Search for the cell housing the specified text and yield its (X, Y) center coordinate. 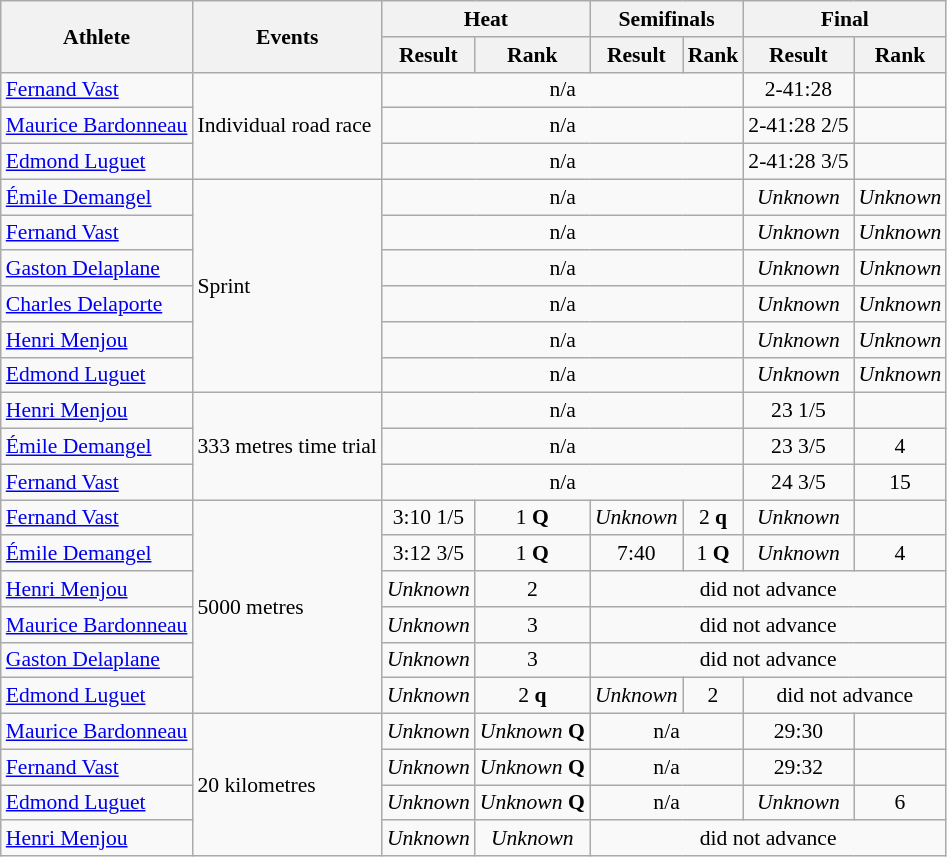
Athlete (97, 36)
333 metres time trial (286, 446)
29:30 (798, 732)
20 kilometres (286, 785)
Individual road race (286, 126)
2-41:28 3/5 (798, 162)
Sprint (286, 286)
Final (844, 19)
Heat (486, 19)
Events (286, 36)
29:32 (798, 767)
23 3/5 (798, 447)
15 (900, 482)
7:40 (636, 554)
23 1/5 (798, 411)
3:12 3/5 (428, 554)
2-41:28 (798, 90)
6 (900, 803)
5000 metres (286, 607)
Semifinals (666, 19)
3:10 1/5 (428, 518)
Charles Delaporte (97, 304)
2-41:28 2/5 (798, 126)
24 3/5 (798, 482)
